Pinpoint the cell where the given text exists, returning its [x, y] midpoint coordinate. 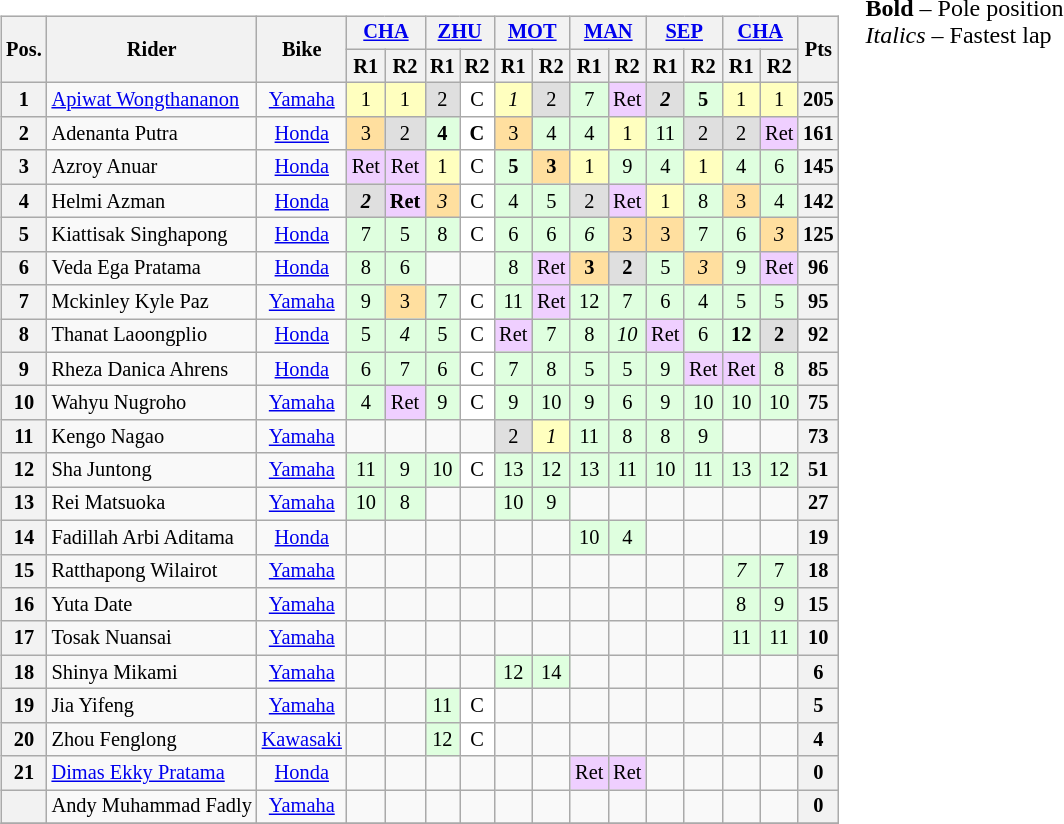
Thanat Laoongplio [152, 336]
Jia Yifeng [152, 706]
Kiattisak Singhapong [152, 235]
Shinya Mikami [152, 672]
20 [24, 739]
Rider [152, 50]
17 [24, 638]
Apiwat Wongthananon [152, 100]
92 [818, 336]
Rheza Danica Ahrens [152, 369]
Zhou Fenglong [152, 739]
Fadillah Arbi Aditama [152, 537]
Mckinley Kyle Paz [152, 302]
MOT [532, 33]
96 [818, 268]
205 [818, 100]
145 [818, 167]
75 [818, 403]
161 [818, 134]
Sha Juntong [152, 470]
95 [818, 302]
Rei Matsuoka [152, 504]
Wahyu Nugroho [152, 403]
ZHU [460, 33]
Helmi Azman [152, 201]
Bike [302, 50]
MAN [608, 33]
Andy Muhammad Fadly [152, 807]
Tosak Nuansai [152, 638]
Dimas Ekky Pratama [152, 773]
Veda Ega Pratama [152, 268]
85 [818, 369]
27 [818, 504]
Ratthapong Wilairot [152, 571]
51 [818, 470]
16 [24, 605]
Kawasaki [302, 739]
73 [818, 437]
SEP [684, 33]
Azroy Anuar [152, 167]
Kengo Nagao [152, 437]
Adenanta Putra [152, 134]
Yuta Date [152, 605]
21 [24, 773]
Pts [818, 50]
142 [818, 201]
125 [818, 235]
Pos. [24, 50]
